Pinpoint the cell where the given text exists, returning its [x, y] midpoint coordinate. 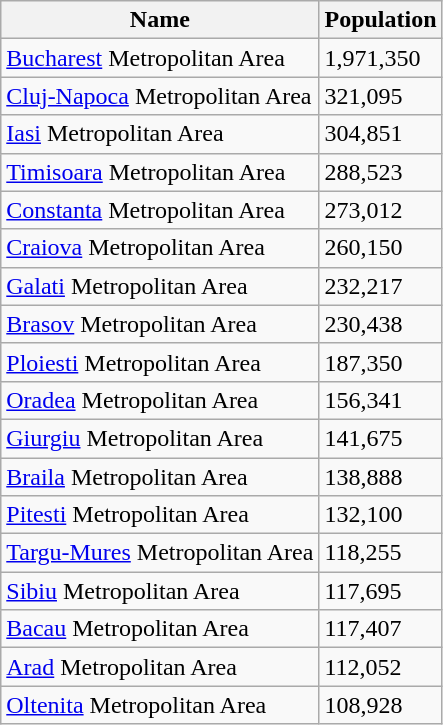
Arad Metropolitan Area [160, 667]
Giurgiu Metropolitan Area [160, 438]
Bacau Metropolitan Area [160, 629]
232,217 [380, 286]
304,851 [380, 134]
Name [160, 20]
260,150 [380, 248]
187,350 [380, 362]
118,255 [380, 553]
273,012 [380, 210]
132,100 [380, 515]
Oradea Metropolitan Area [160, 400]
Pitesti Metropolitan Area [160, 515]
Brasov Metropolitan Area [160, 324]
Timisoara Metropolitan Area [160, 172]
288,523 [380, 172]
Braila Metropolitan Area [160, 477]
112,052 [380, 667]
Oltenita Metropolitan Area [160, 705]
230,438 [380, 324]
Cluj-Napoca Metropolitan Area [160, 96]
117,407 [380, 629]
Sibiu Metropolitan Area [160, 591]
108,928 [380, 705]
Galati Metropolitan Area [160, 286]
138,888 [380, 477]
141,675 [380, 438]
Bucharest Metropolitan Area [160, 58]
Targu-Mures Metropolitan Area [160, 553]
156,341 [380, 400]
Population [380, 20]
321,095 [380, 96]
117,695 [380, 591]
Ploiesti Metropolitan Area [160, 362]
Iasi Metropolitan Area [160, 134]
Craiova Metropolitan Area [160, 248]
1,971,350 [380, 58]
Constanta Metropolitan Area [160, 210]
